Identify which cell holds the provided text, then report its (x, y) central coordinate. 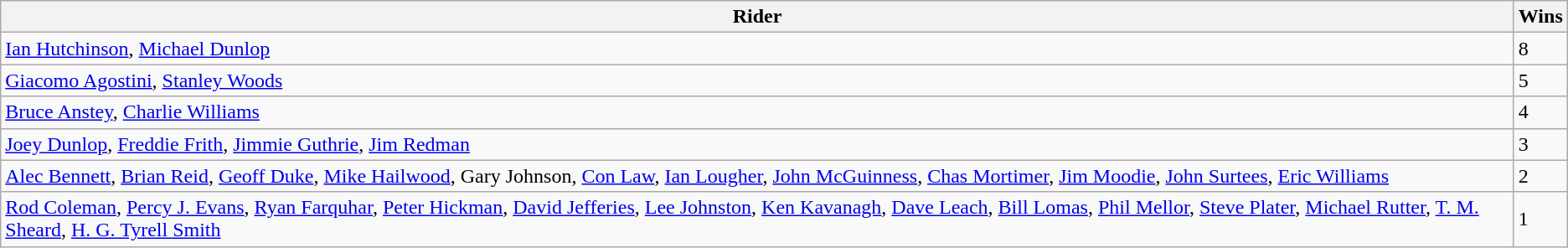
5 (1540, 80)
3 (1540, 144)
Bruce Anstey, Charlie Williams (757, 112)
Joey Dunlop, Freddie Frith, Jimmie Guthrie, Jim Redman (757, 144)
2 (1540, 176)
1 (1540, 220)
Rider (757, 17)
Ian Hutchinson, Michael Dunlop (757, 49)
8 (1540, 49)
4 (1540, 112)
Wins (1540, 17)
Giacomo Agostini, Stanley Woods (757, 80)
